Detect which cell encompasses the target text, then output its (X, Y) center coordinate. 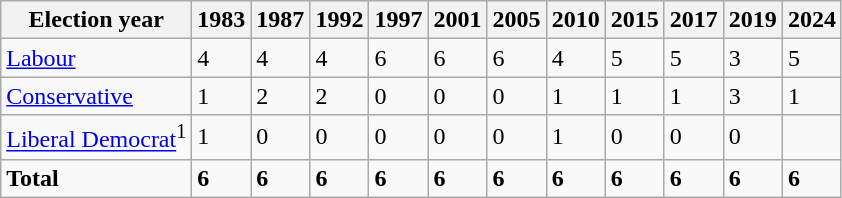
2010 (576, 20)
2015 (634, 20)
2019 (752, 20)
1987 (280, 20)
Election year (96, 20)
2024 (812, 20)
Liberal Democrat1 (96, 138)
2017 (694, 20)
2001 (458, 20)
Conservative (96, 96)
1992 (340, 20)
2005 (516, 20)
Total (96, 178)
1983 (222, 20)
1997 (398, 20)
Labour (96, 58)
